Pinpoint the cell where the given text exists, returning its [X, Y] midpoint coordinate. 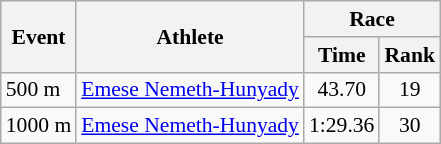
Rank [410, 55]
43.70 [342, 90]
30 [410, 126]
1000 m [38, 126]
19 [410, 90]
Race [372, 19]
Event [38, 36]
1:29.36 [342, 126]
Athlete [190, 36]
500 m [38, 90]
Time [342, 55]
